Locate the cell with the specified text and output its (x, y) center coordinate. 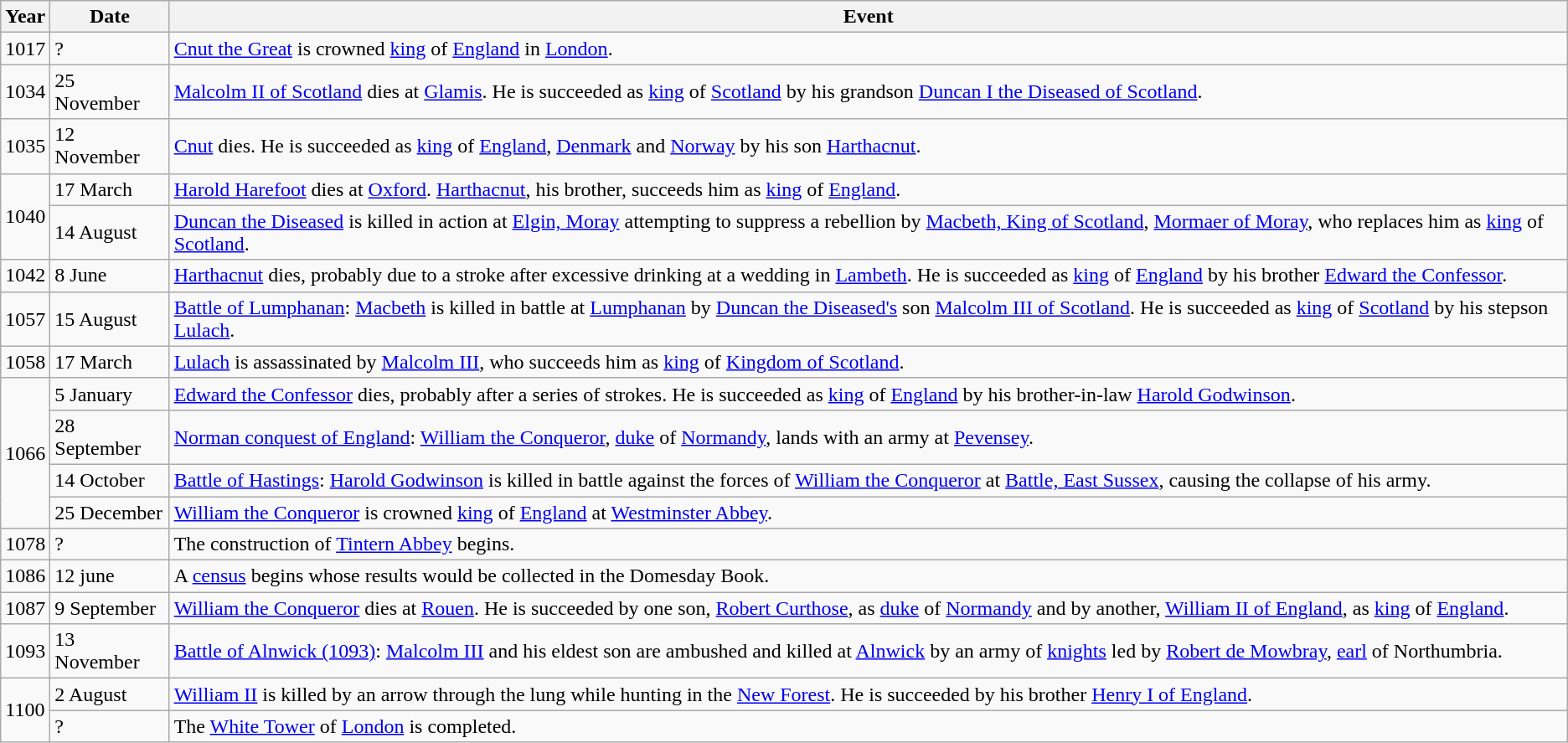
1034 (25, 92)
The construction of Tintern Abbey begins. (868, 544)
13 November (110, 652)
Cnut dies. He is succeeded as king of England, Denmark and Norway by his son Harthacnut. (868, 146)
A census begins whose results would be collected in the Domesday Book. (868, 576)
1078 (25, 544)
15 August (110, 318)
Edward the Confessor dies, probably after a series of strokes. He is succeeded as king of England by his brother-in-law Harold Godwinson. (868, 394)
Date (110, 17)
The White Tower of London is completed. (868, 726)
1100 (25, 710)
8 June (110, 276)
12 june (110, 576)
25 December (110, 512)
9 September (110, 608)
1058 (25, 362)
William the Conqueror is crowned king of England at Westminster Abbey. (868, 512)
Malcolm II of Scotland dies at Glamis. He is succeeded as king of Scotland by his grandson Duncan I the Diseased of Scotland. (868, 92)
12 November (110, 146)
1066 (25, 452)
1042 (25, 276)
2 August (110, 694)
Harold Harefoot dies at Oxford. Harthacnut, his brother, succeeds him as king of England. (868, 189)
14 October (110, 480)
1086 (25, 576)
1040 (25, 216)
1017 (25, 49)
William II is killed by an arrow through the lung while hunting in the New Forest. He is succeeded by his brother Henry I of England. (868, 694)
Lulach is assassinated by Malcolm III, who succeeds him as king of Kingdom of Scotland. (868, 362)
1057 (25, 318)
5 January (110, 394)
28 September (110, 437)
1035 (25, 146)
1093 (25, 652)
25 November (110, 92)
1087 (25, 608)
Year (25, 17)
Cnut the Great is crowned king of England in London. (868, 49)
Event (868, 17)
Norman conquest of England: William the Conqueror, duke of Normandy, lands with an army at Pevensey. (868, 437)
14 August (110, 233)
